Find where the given text appears and provide that cell's center as [X, Y] coordinate. 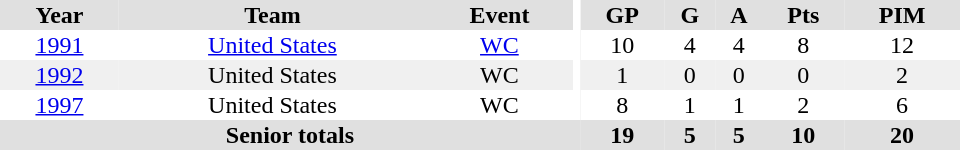
PIM [902, 15]
Team [272, 15]
20 [902, 135]
Pts [804, 15]
Event [500, 15]
Senior totals [290, 135]
19 [622, 135]
1997 [60, 105]
1991 [60, 45]
G [690, 15]
12 [902, 45]
1992 [60, 75]
A [738, 15]
Year [60, 15]
6 [902, 105]
GP [622, 15]
